Capture the cell that displays the provided text and extract its (x, y) central coordinate. 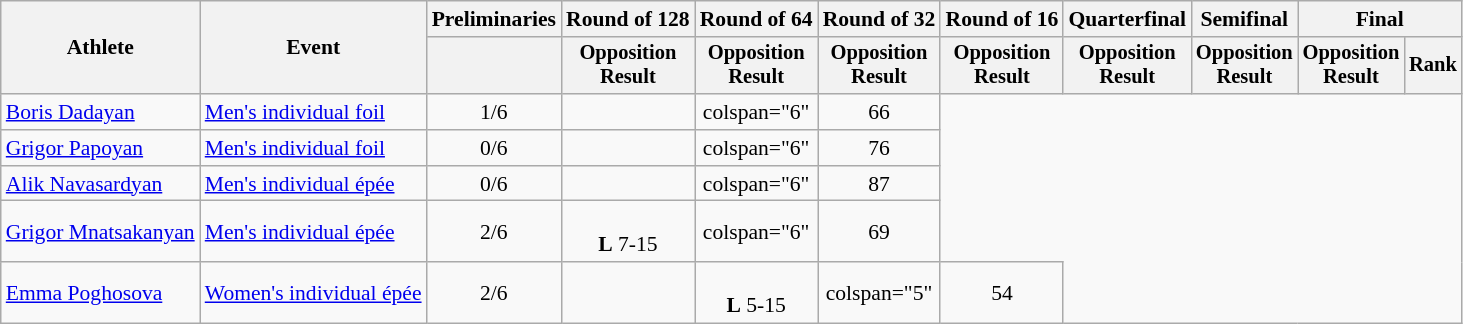
Grigor Papoyan (100, 148)
Event (314, 48)
Emma Poghosova (100, 292)
Final (1380, 19)
Preliminaries (494, 19)
colspan="5" (880, 292)
66 (880, 112)
76 (880, 148)
Semifinal (1244, 19)
L 7-15 (628, 232)
54 (1002, 292)
Alik Navasardyan (100, 184)
1/6 (494, 112)
Round of 64 (756, 19)
Quarterfinal (1127, 19)
Round of 32 (880, 19)
Round of 16 (1002, 19)
Round of 128 (628, 19)
L 5-15 (756, 292)
Rank (1433, 66)
Women's individual épée (314, 292)
Athlete (100, 48)
69 (880, 232)
Grigor Mnatsakanyan (100, 232)
Boris Dadayan (100, 112)
87 (880, 184)
